From the cell containing the given text, extract its center point as (X, Y) coordinate. 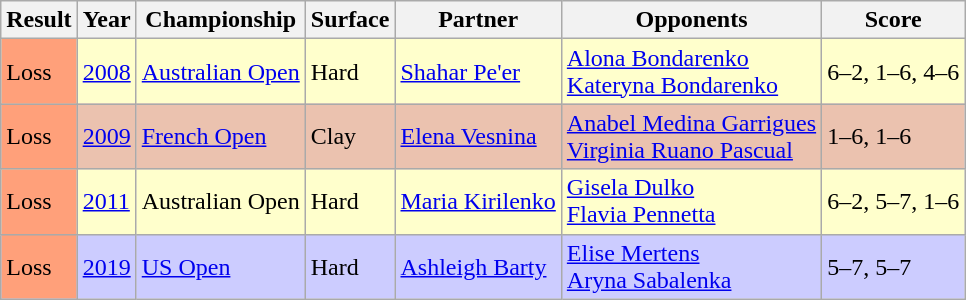
5–7, 5–7 (894, 266)
2008 (106, 72)
US Open (220, 266)
Score (894, 20)
Year (106, 20)
Surface (350, 20)
Opponents (691, 20)
2011 (106, 202)
Ashleigh Barty (478, 266)
Clay (350, 136)
Maria Kirilenko (478, 202)
Championship (220, 20)
French Open (220, 136)
Gisela Dulko Flavia Pennetta (691, 202)
Shahar Pe'er (478, 72)
Partner (478, 20)
Anabel Medina Garrigues Virginia Ruano Pascual (691, 136)
Elise Mertens Aryna Sabalenka (691, 266)
Elena Vesnina (478, 136)
Alona Bondarenko Kateryna Bondarenko (691, 72)
2019 (106, 266)
1–6, 1–6 (894, 136)
2009 (106, 136)
Result (39, 20)
6–2, 1–6, 4–6 (894, 72)
6–2, 5–7, 1–6 (894, 202)
